Identify which cell holds the provided text, then report its (X, Y) central coordinate. 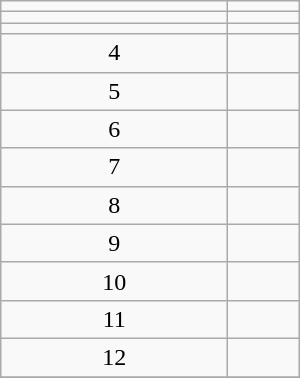
8 (114, 205)
11 (114, 319)
9 (114, 243)
7 (114, 167)
6 (114, 129)
4 (114, 53)
5 (114, 91)
12 (114, 357)
10 (114, 281)
